Extract the [X, Y] coordinate from the center of the cell holding the provided text.  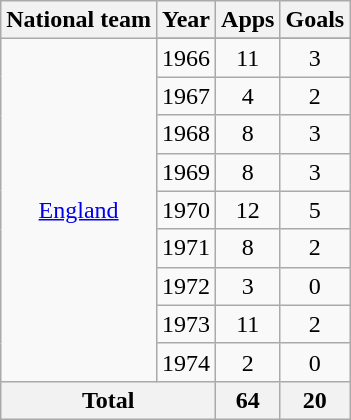
England [79, 210]
4 [248, 96]
Year [186, 20]
1971 [186, 248]
1967 [186, 96]
1968 [186, 134]
20 [315, 400]
1966 [186, 58]
1972 [186, 286]
1974 [186, 362]
National team [79, 20]
1970 [186, 210]
Apps [248, 20]
64 [248, 400]
12 [248, 210]
5 [315, 210]
1973 [186, 324]
Total [108, 400]
Goals [315, 20]
1969 [186, 172]
